Output the [X, Y] coordinate of the center of the cell containing the given text.  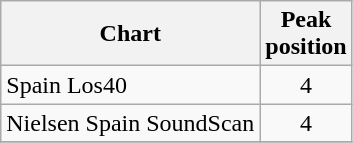
Nielsen Spain SoundScan [130, 123]
Peakposition [306, 34]
Spain Los40 [130, 85]
Chart [130, 34]
